From the cell containing the given text, extract its center point as (x, y) coordinate. 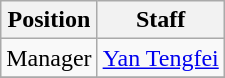
Staff (160, 20)
Yan Tengfei (160, 58)
Manager (49, 58)
Position (49, 20)
